Capture the cell that displays the provided text and extract its (X, Y) central coordinate. 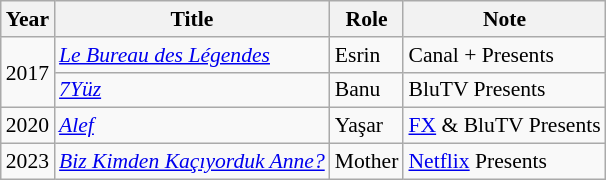
Note (504, 19)
2023 (28, 162)
FX & BluTV Presents (504, 126)
Netflix Presents (504, 162)
BluTV Presents (504, 90)
Le Bureau des Légendes (192, 55)
Title (192, 19)
2017 (28, 72)
Canal + Presents (504, 55)
Mother (367, 162)
Banu (367, 90)
Esrin (367, 55)
2020 (28, 126)
Role (367, 19)
Biz Kimden Kaçıyorduk Anne? (192, 162)
7Yüz (192, 90)
Year (28, 19)
Yaşar (367, 126)
Alef (192, 126)
